Search for the cell housing the specified text and yield its [x, y] center coordinate. 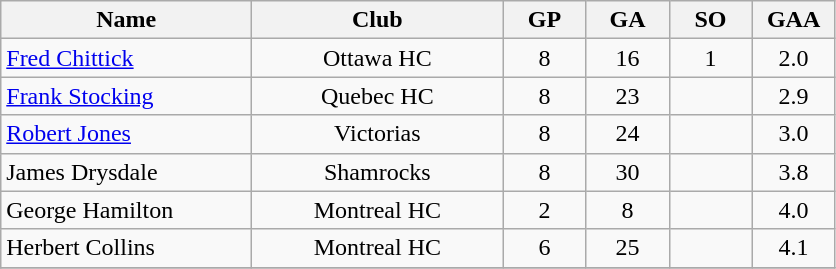
Victorias [378, 134]
Ottawa HC [378, 58]
Shamrocks [378, 172]
Robert Jones [126, 134]
2 [544, 210]
4.0 [794, 210]
3.8 [794, 172]
23 [628, 96]
GAA [794, 20]
30 [628, 172]
GA [628, 20]
3.0 [794, 134]
SO [710, 20]
George Hamilton [126, 210]
2.9 [794, 96]
4.1 [794, 248]
Frank Stocking [126, 96]
GP [544, 20]
Fred Chittick [126, 58]
Herbert Collins [126, 248]
Quebec HC [378, 96]
24 [628, 134]
2.0 [794, 58]
16 [628, 58]
6 [544, 248]
1 [710, 58]
Name [126, 20]
25 [628, 248]
Club [378, 20]
James Drysdale [126, 172]
